Scan for the cell matching the given text and deliver its (x, y) coordinate at center. 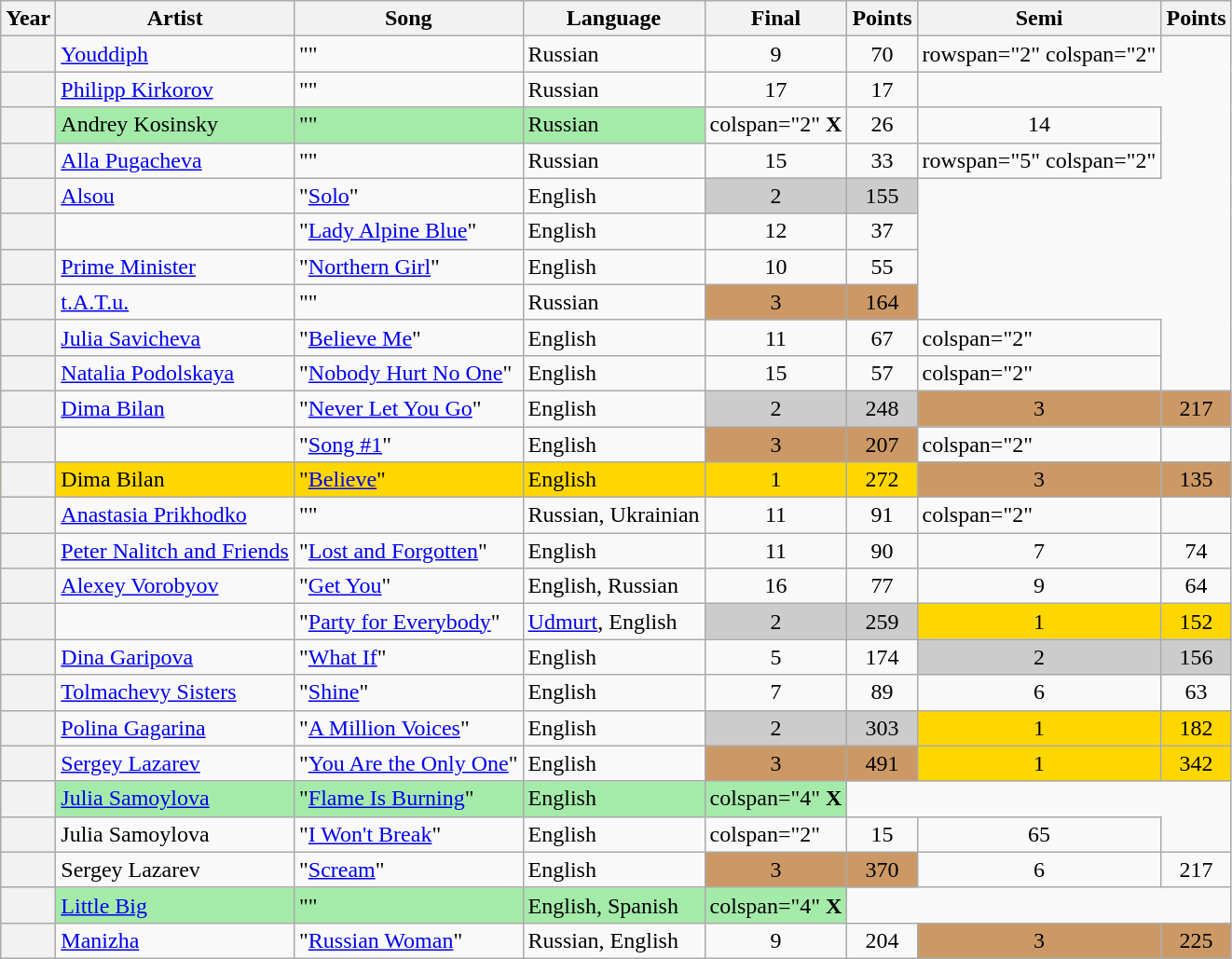
"Nobody Hurt No One" (408, 373)
Language (613, 19)
"Party for Everybody" (408, 622)
"Get You" (408, 586)
91 (882, 515)
491 (882, 763)
155 (882, 196)
rowspan="2" colspan="2" (1039, 54)
Alsou (175, 196)
"Flame Is Burning" (408, 799)
Semi (1039, 19)
"Northern Girl" (408, 267)
Udmurt, English (613, 622)
Prime Minister (175, 267)
Russian, English (613, 940)
135 (1197, 480)
Peter Nalitch and Friends (175, 551)
Russian, Ukrainian (613, 515)
"Believe" (408, 480)
Manizha (175, 940)
65 (1039, 834)
10 (775, 267)
152 (1197, 622)
303 (882, 728)
74 (1197, 551)
"What If" (408, 657)
182 (1197, 728)
Final (775, 19)
"Lost and Forgotten" (408, 551)
"Scream" (408, 870)
12 (775, 231)
t.A.T.u. (175, 302)
342 (1197, 763)
67 (882, 337)
"Song #1" (408, 445)
Year (28, 19)
Tolmachevy Sisters (175, 692)
16 (775, 586)
156 (1197, 657)
272 (882, 480)
rowspan="5" colspan="2" (1039, 160)
"Never Let You Go" (408, 408)
"Solo" (408, 196)
"Shine" (408, 692)
"Lady Alpine Blue" (408, 231)
Artist (175, 19)
248 (882, 408)
164 (882, 302)
5 (775, 657)
70 (882, 54)
174 (882, 657)
Youddiph (175, 54)
"Believe Me" (408, 337)
Julia Savicheva (175, 337)
26 (882, 125)
259 (882, 622)
77 (882, 586)
370 (882, 870)
89 (882, 692)
14 (1039, 125)
33 (882, 160)
55 (882, 267)
English, Russian (613, 586)
colspan="2" X (775, 125)
207 (882, 445)
Polina Gagarina (175, 728)
63 (1197, 692)
Song (408, 19)
57 (882, 373)
64 (1197, 586)
225 (1197, 940)
Alla Pugacheva (175, 160)
"Russian Woman" (408, 940)
90 (882, 551)
"A Million Voices" (408, 728)
English, Spanish (613, 905)
Anastasia Prikhodko (175, 515)
Little Big (175, 905)
Andrey Kosinsky (175, 125)
Natalia Podolskaya (175, 373)
204 (882, 940)
Alexey Vorobyov (175, 586)
37 (882, 231)
Philipp Kirkorov (175, 89)
Dina Garipova (175, 657)
"You Are the Only One" (408, 763)
"I Won't Break" (408, 834)
